Search for the cell housing the specified text and yield its [X, Y] center coordinate. 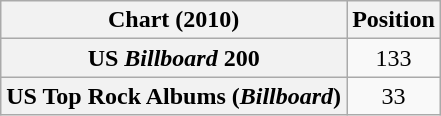
US Top Rock Albums (Billboard) [174, 96]
US Billboard 200 [174, 58]
Chart (2010) [174, 20]
33 [394, 96]
Position [394, 20]
133 [394, 58]
